Search for the cell housing the specified text and yield its [X, Y] center coordinate. 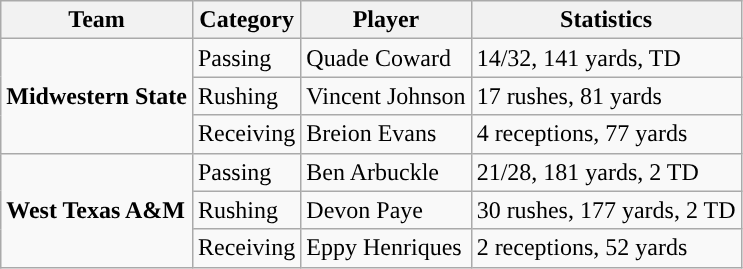
4 receptions, 77 yards [606, 134]
Quade Coward [386, 58]
Category [246, 20]
17 rushes, 81 yards [606, 96]
30 rushes, 177 yards, 2 TD [606, 210]
2 receptions, 52 yards [606, 248]
Team [97, 20]
Breion Evans [386, 134]
21/28, 181 yards, 2 TD [606, 172]
Statistics [606, 20]
Midwestern State [97, 96]
14/32, 141 yards, TD [606, 58]
Eppy Henriques [386, 248]
West Texas A&M [97, 210]
Ben Arbuckle [386, 172]
Devon Paye [386, 210]
Player [386, 20]
Vincent Johnson [386, 96]
